Provide the [x, y] coordinate of the cell's center where the given text is located.  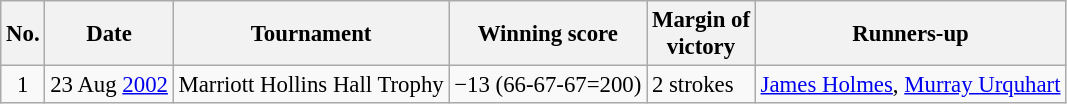
Tournament [311, 34]
Date [109, 34]
Marriott Hollins Hall Trophy [311, 85]
No. [23, 34]
2 strokes [702, 85]
Runners-up [910, 34]
23 Aug 2002 [109, 85]
James Holmes, Murray Urquhart [910, 85]
−13 (66-67-67=200) [548, 85]
1 [23, 85]
Margin ofvictory [702, 34]
Winning score [548, 34]
